Identify which cell holds the provided text, then report its (X, Y) central coordinate. 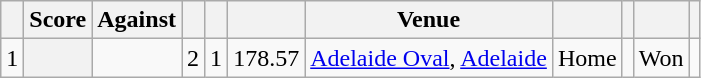
2 (194, 58)
Score (58, 20)
Against (137, 20)
178.57 (266, 58)
Venue (429, 20)
Home (587, 58)
Adelaide Oval, Adelaide (429, 58)
Won (661, 58)
